Provide the [X, Y] coordinate of the cell's center where the given text is located.  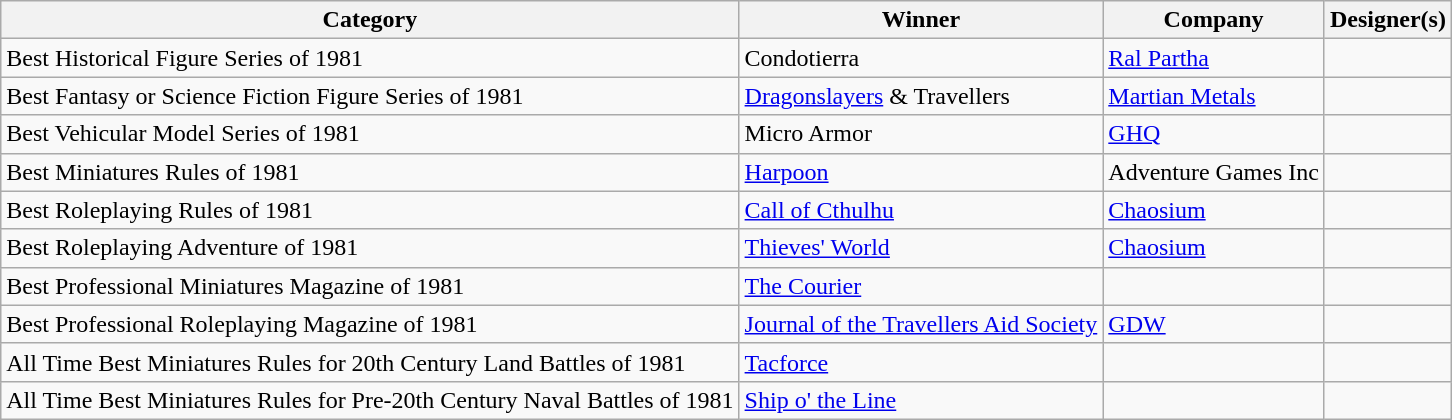
Winner [921, 20]
GHQ [1214, 134]
Ral Partha [1214, 58]
Best Roleplaying Adventure of 1981 [370, 248]
Company [1214, 20]
Condotierra [921, 58]
GDW [1214, 324]
Adventure Games Inc [1214, 172]
Dragonslayers & Travellers [921, 96]
Best Professional Miniatures Magazine of 1981 [370, 286]
Best Vehicular Model Series of 1981 [370, 134]
Micro Armor [921, 134]
The Courier [921, 286]
Thieves' World [921, 248]
Best Historical Figure Series of 1981 [370, 58]
Tacforce [921, 362]
All Time Best Miniatures Rules for 20th Century Land Battles of 1981 [370, 362]
Best Miniatures Rules of 1981 [370, 172]
Category [370, 20]
Ship o' the Line [921, 400]
Journal of the Travellers Aid Society [921, 324]
Call of Cthulhu [921, 210]
Best Fantasy or Science Fiction Figure Series of 1981 [370, 96]
Best Roleplaying Rules of 1981 [370, 210]
Best Professional Roleplaying Magazine of 1981 [370, 324]
Designer(s) [1388, 20]
All Time Best Miniatures Rules for Pre-20th Century Naval Battles of 1981 [370, 400]
Harpoon [921, 172]
Martian Metals [1214, 96]
